Detect which cell encompasses the target text, then output its (X, Y) center coordinate. 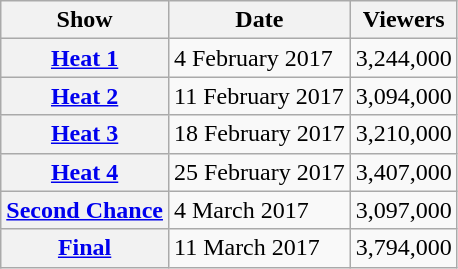
3,210,000 (404, 134)
11 March 2017 (259, 248)
11 February 2017 (259, 96)
3,794,000 (404, 248)
Heat 4 (85, 172)
3,094,000 (404, 96)
3,407,000 (404, 172)
25 February 2017 (259, 172)
4 March 2017 (259, 210)
3,097,000 (404, 210)
Heat 2 (85, 96)
Final (85, 248)
Show (85, 20)
18 February 2017 (259, 134)
Second Chance (85, 210)
Viewers (404, 20)
4 February 2017 (259, 58)
3,244,000 (404, 58)
Heat 1 (85, 58)
Heat 3 (85, 134)
Date (259, 20)
